Identify which cell holds the provided text, then report its (X, Y) central coordinate. 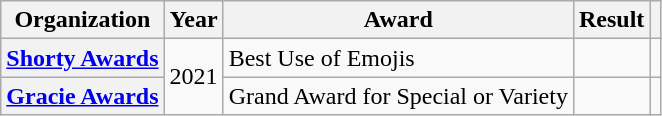
Year (194, 20)
Organization (82, 20)
Award (398, 20)
2021 (194, 77)
Shorty Awards (82, 58)
Best Use of Emojis (398, 58)
Result (611, 20)
Gracie Awards (82, 96)
Grand Award for Special or Variety (398, 96)
